Output the (X, Y) coordinate of the center of the cell containing the given text.  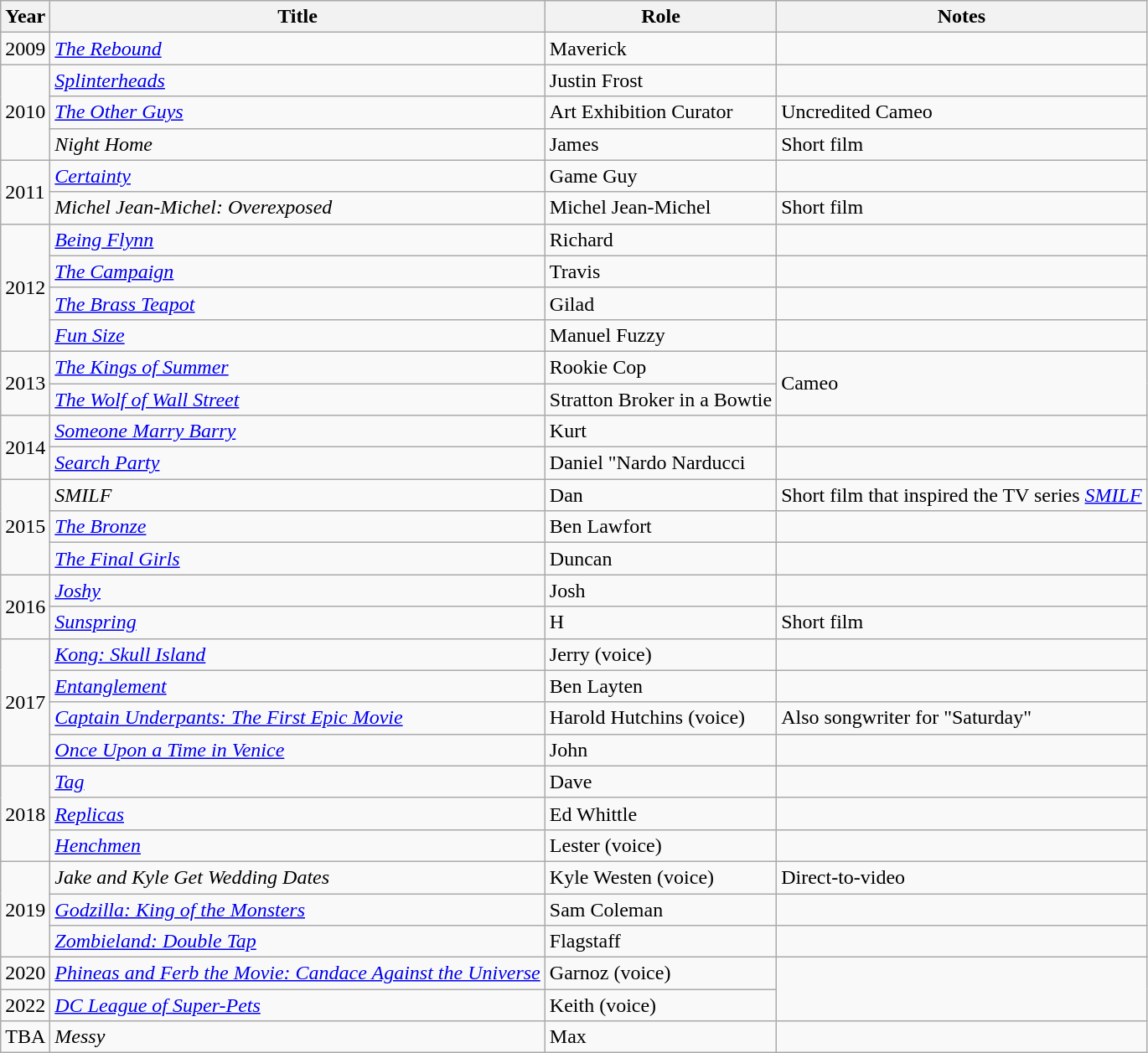
2013 (25, 383)
Richard (660, 240)
Daniel "Nardo Narducci (660, 463)
The Bronze (297, 527)
Role (660, 17)
Someone Marry Barry (297, 431)
Short film that inspired the TV series SMILF (962, 495)
Notes (962, 17)
Max (660, 1037)
Ben Layten (660, 686)
Zombieland: Double Tap (297, 942)
2012 (25, 287)
Year (25, 17)
Night Home (297, 144)
Art Exhibition Curator (660, 112)
The Rebound (297, 49)
Uncredited Cameo (962, 112)
Tag (297, 782)
Michel Jean-Michel: Overexposed (297, 208)
The Brass Teapot (297, 303)
Lester (voice) (660, 845)
Replicas (297, 813)
2020 (25, 973)
Godzilla: King of the Monsters (297, 909)
2010 (25, 112)
2016 (25, 607)
Harold Hutchins (voice) (660, 718)
Phineas and Ferb the Movie: Candace Against the Universe (297, 973)
Search Party (297, 463)
H (660, 622)
Once Upon a Time in Venice (297, 750)
Kurt (660, 431)
Messy (297, 1037)
2022 (25, 1005)
DC League of Super-Pets (297, 1005)
Ed Whittle (660, 813)
Dan (660, 495)
John (660, 750)
The Final Girls (297, 559)
Manuel Fuzzy (660, 335)
Michel Jean-Michel (660, 208)
2018 (25, 813)
TBA (25, 1037)
Keith (voice) (660, 1005)
2009 (25, 49)
James (660, 144)
Kyle Westen (voice) (660, 877)
SMILF (297, 495)
Splinterheads (297, 80)
Jerry (voice) (660, 654)
Joshy (297, 591)
Maverick (660, 49)
Sunspring (297, 622)
Title (297, 17)
Rookie Cop (660, 367)
Garnoz (voice) (660, 973)
2014 (25, 447)
2017 (25, 702)
Entanglement (297, 686)
Fun Size (297, 335)
Captain Underpants: The First Epic Movie (297, 718)
Kong: Skull Island (297, 654)
Being Flynn (297, 240)
2019 (25, 909)
Travis (660, 271)
Direct-to-video (962, 877)
Cameo (962, 383)
Game Guy (660, 176)
Gilad (660, 303)
Ben Lawfort (660, 527)
The Kings of Summer (297, 367)
Sam Coleman (660, 909)
Jake and Kyle Get Wedding Dates (297, 877)
The Wolf of Wall Street (297, 400)
The Campaign (297, 271)
Flagstaff (660, 942)
Certainty (297, 176)
Stratton Broker in a Bowtie (660, 400)
Henchmen (297, 845)
Dave (660, 782)
Also songwriter for "Saturday" (962, 718)
The Other Guys (297, 112)
Justin Frost (660, 80)
2015 (25, 527)
2011 (25, 192)
Josh (660, 591)
Duncan (660, 559)
